Identify which cell holds the provided text, then report its (X, Y) central coordinate. 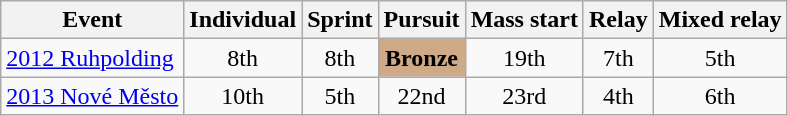
Pursuit (422, 20)
Mass start (524, 20)
7th (618, 58)
22nd (422, 96)
2012 Ruhpolding (92, 58)
10th (243, 96)
6th (720, 96)
Relay (618, 20)
23rd (524, 96)
Mixed relay (720, 20)
Sprint (340, 20)
2013 Nové Město (92, 96)
Event (92, 20)
19th (524, 58)
4th (618, 96)
Individual (243, 20)
Bronze (422, 58)
